Scan for the cell matching the given text and deliver its [x, y] coordinate at center. 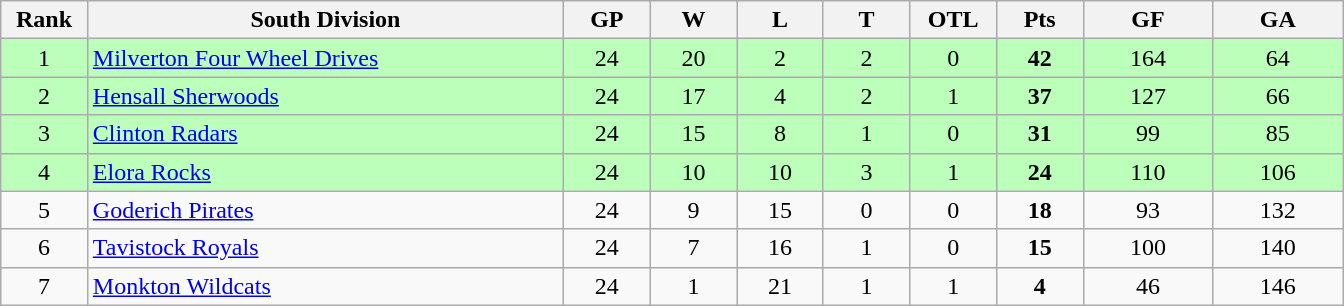
Milverton Four Wheel Drives [325, 58]
132 [1278, 210]
37 [1040, 96]
Elora Rocks [325, 172]
16 [780, 248]
L [780, 20]
8 [780, 134]
146 [1278, 286]
W [694, 20]
6 [44, 248]
Hensall Sherwoods [325, 96]
66 [1278, 96]
42 [1040, 58]
Monkton Wildcats [325, 286]
18 [1040, 210]
106 [1278, 172]
Pts [1040, 20]
5 [44, 210]
93 [1148, 210]
31 [1040, 134]
100 [1148, 248]
GP [608, 20]
110 [1148, 172]
Goderich Pirates [325, 210]
85 [1278, 134]
9 [694, 210]
140 [1278, 248]
46 [1148, 286]
164 [1148, 58]
Clinton Radars [325, 134]
OTL [954, 20]
GF [1148, 20]
Tavistock Royals [325, 248]
17 [694, 96]
99 [1148, 134]
64 [1278, 58]
South Division [325, 20]
T [866, 20]
127 [1148, 96]
GA [1278, 20]
21 [780, 286]
20 [694, 58]
Rank [44, 20]
